Find where the given text appears and provide that cell's center as [x, y] coordinate. 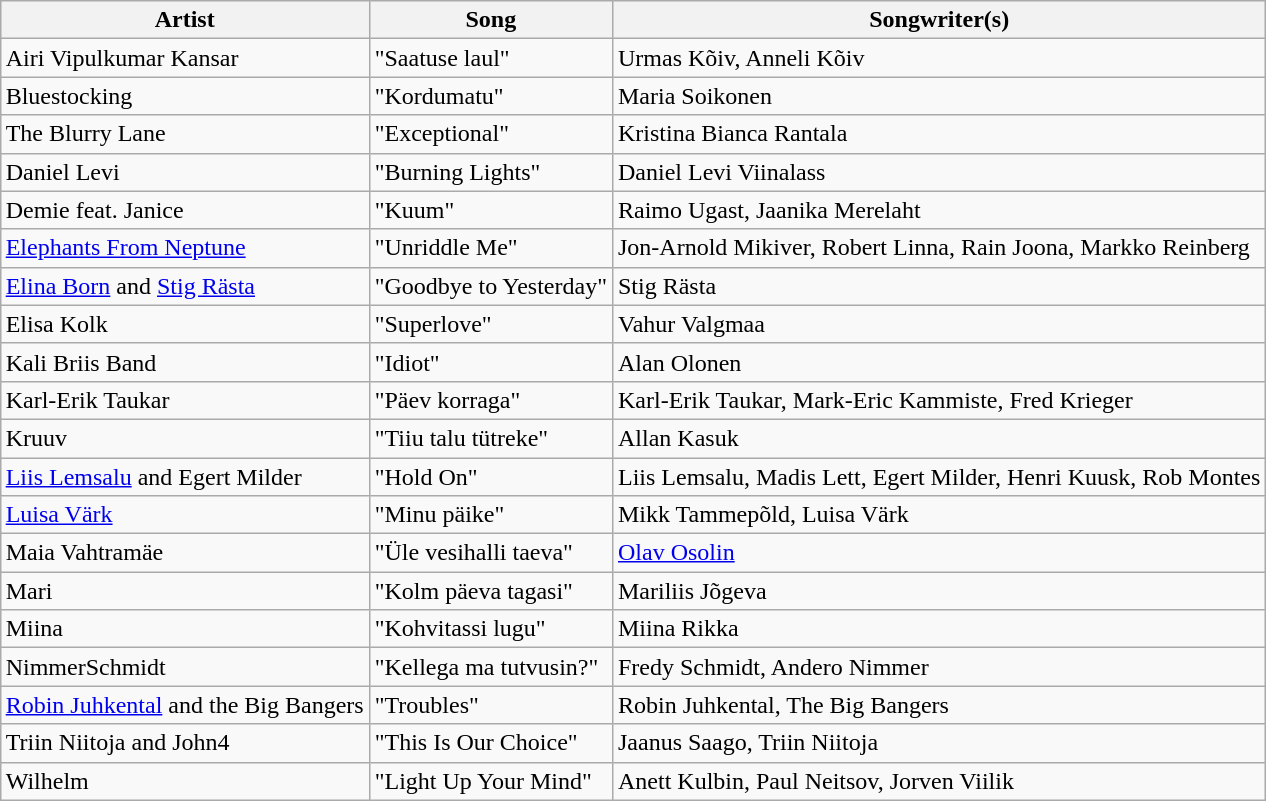
Mariliis Jõgeva [938, 591]
"Minu päike" [490, 515]
"Light Up Your Mind" [490, 781]
Daniel Levi [184, 172]
"Kellega ma tutvusin?" [490, 667]
Miina Rikka [938, 629]
Kristina Bianca Rantala [938, 134]
Elina Born and Stig Rästa [184, 286]
Miina [184, 629]
"This Is Our Choice" [490, 743]
Anett Kulbin, Paul Neitsov, Jorven Viilik [938, 781]
Jaanus Saago, Triin Niitoja [938, 743]
"Unriddle Me" [490, 248]
Artist [184, 20]
Fredy Schmidt, Andero Nimmer [938, 667]
NimmerSchmidt [184, 667]
Liis Lemsalu and Egert Milder [184, 477]
Songwriter(s) [938, 20]
Vahur Valgmaa [938, 324]
"Hold On" [490, 477]
Airi Vipulkumar Kansar [184, 58]
Jon-Arnold Mikiver, Robert Linna, Rain Joona, Markko Reinberg [938, 248]
Elephants From Neptune [184, 248]
"Kuum" [490, 210]
"Päev korraga" [490, 400]
Maria Soikonen [938, 96]
Urmas Kõiv, Anneli Kõiv [938, 58]
Wilhelm [184, 781]
Triin Niitoja and John4 [184, 743]
Elisa Kolk [184, 324]
"Üle vesihalli taeva" [490, 553]
"Kohvitassi lugu" [490, 629]
Bluestocking [184, 96]
"Kordumatu" [490, 96]
Liis Lemsalu, Madis Lett, Egert Milder, Henri Kuusk, Rob Montes [938, 477]
"Idiot" [490, 362]
Allan Kasuk [938, 438]
Stig Rästa [938, 286]
"Troubles" [490, 705]
Kali Briis Band [184, 362]
Olav Osolin [938, 553]
Maia Vahtramäe [184, 553]
"Superlove" [490, 324]
Alan Olonen [938, 362]
"Exceptional" [490, 134]
Mari [184, 591]
Demie feat. Janice [184, 210]
Karl-Erik Taukar [184, 400]
Robin Juhkental and the Big Bangers [184, 705]
"Saatuse laul" [490, 58]
Raimo Ugast, Jaanika Merelaht [938, 210]
"Kolm päeva tagasi" [490, 591]
Karl-Erik Taukar, Mark-Eric Kammiste, Fred Krieger [938, 400]
"Tiiu talu tütreke" [490, 438]
"Burning Lights" [490, 172]
Luisa Värk [184, 515]
Mikk Tammepõld, Luisa Värk [938, 515]
Daniel Levi Viinalass [938, 172]
Kruuv [184, 438]
The Blurry Lane [184, 134]
Robin Juhkental, The Big Bangers [938, 705]
Song [490, 20]
"Goodbye to Yesterday" [490, 286]
